Return the (x, y) coordinate for the center point of the cell that contains the specified text.  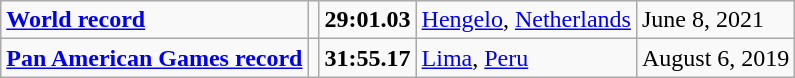
Hengelo, Netherlands (526, 20)
Pan American Games record (154, 58)
Lima, Peru (526, 58)
29:01.03 (368, 20)
June 8, 2021 (715, 20)
31:55.17 (368, 58)
August 6, 2019 (715, 58)
World record (154, 20)
